Search for the cell housing the specified text and yield its [x, y] center coordinate. 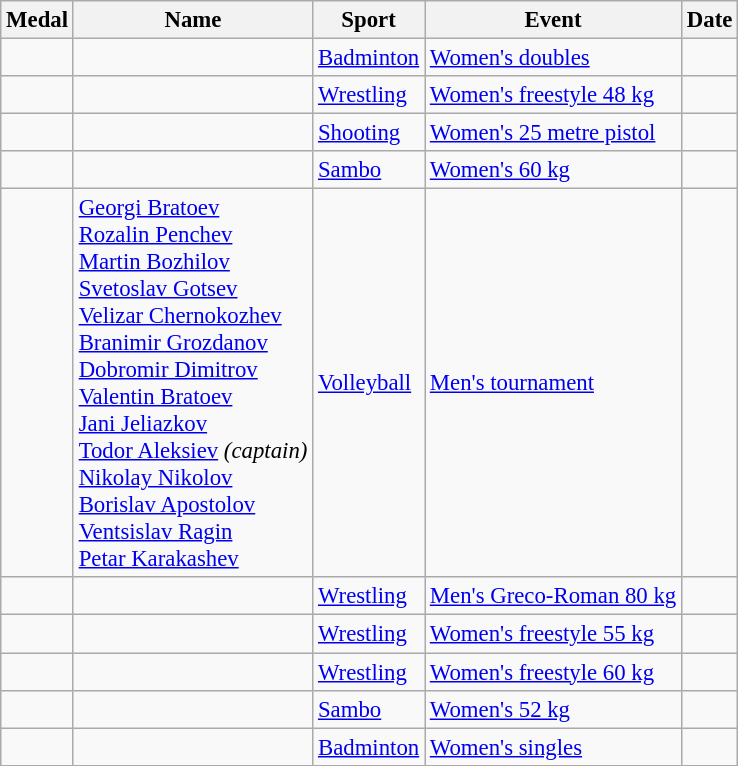
Sport [369, 20]
Date [710, 20]
Event [552, 20]
Women's freestyle 48 kg [552, 95]
Volleyball [369, 384]
Name [192, 20]
Shooting [369, 133]
Women's singles [552, 747]
Men's Greco-Roman 80 kg [552, 597]
Women's 52 kg [552, 709]
Men's tournament [552, 384]
Medal [38, 20]
Women's 60 kg [552, 170]
Women's doubles [552, 58]
Women's freestyle 55 kg [552, 634]
Women's freestyle 60 kg [552, 672]
Women's 25 metre pistol [552, 133]
